Pinpoint the cell where the given text exists, returning its (x, y) midpoint coordinate. 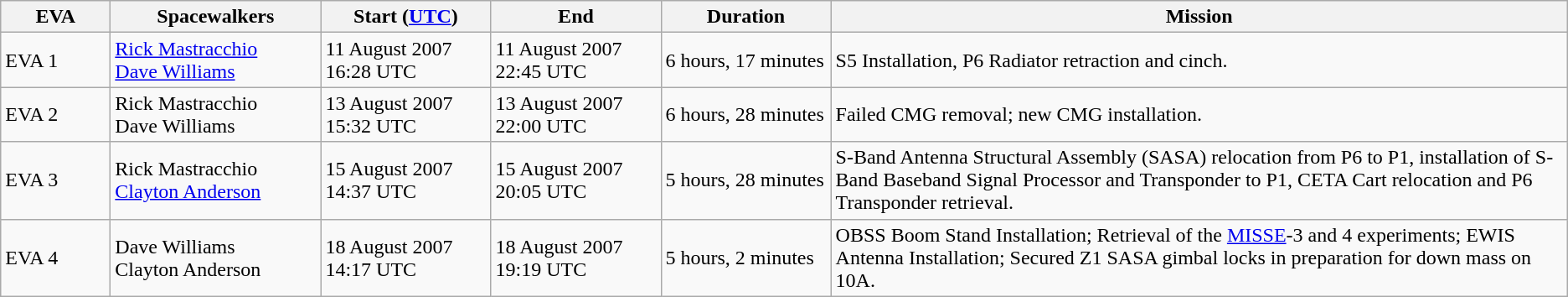
EVA 3 (55, 180)
Failed CMG removal; new CMG installation. (1199, 114)
13 August 2007 22:00 UTC (576, 114)
EVA 4 (55, 258)
15 August 2007 14:37 UTC (405, 180)
18 August 2007 19:19 UTC (576, 258)
6 hours, 17 minutes (745, 60)
Mission (1199, 17)
Duration (745, 17)
11 August 2007 22:45 UTC (576, 60)
15 August 2007 20:05 UTC (576, 180)
Spacewalkers (216, 17)
6 hours, 28 minutes (745, 114)
Dave Williams Clayton Anderson (216, 258)
13 August 2007 15:32 UTC (405, 114)
EVA 1 (55, 60)
EVA 2 (55, 114)
5 hours, 28 minutes (745, 180)
EVA (55, 17)
S5 Installation, P6 Radiator retraction and cinch. (1199, 60)
18 August 2007 14:17 UTC (405, 258)
Start (UTC) (405, 17)
Rick Mastracchio Clayton Anderson (216, 180)
5 hours, 2 minutes (745, 258)
End (576, 17)
11 August 2007 16:28 UTC (405, 60)
